Determine the [x, y] coordinate at the center of the cell enclosing the given text.  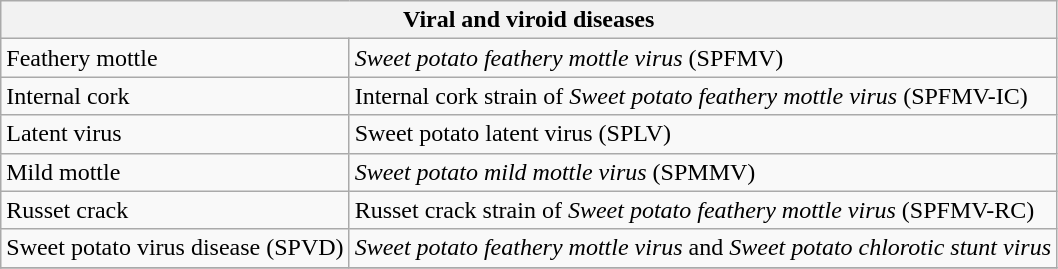
Sweet potato virus disease (SPVD) [175, 248]
Mild mottle [175, 172]
Feathery mottle [175, 58]
Sweet potato feathery mottle virus (SPFMV) [702, 58]
Internal cork [175, 96]
Russet crack strain of Sweet potato feathery mottle virus (SPFMV-RC) [702, 210]
Sweet potato feathery mottle virus and Sweet potato chlorotic stunt virus [702, 248]
Latent virus [175, 134]
Sweet potato latent virus (SPLV) [702, 134]
Viral and viroid diseases [529, 20]
Sweet potato mild mottle virus (SPMMV) [702, 172]
Russet crack [175, 210]
Internal cork strain of Sweet potato feathery mottle virus (SPFMV-IC) [702, 96]
